Scan for the cell matching the given text and deliver its (X, Y) coordinate at center. 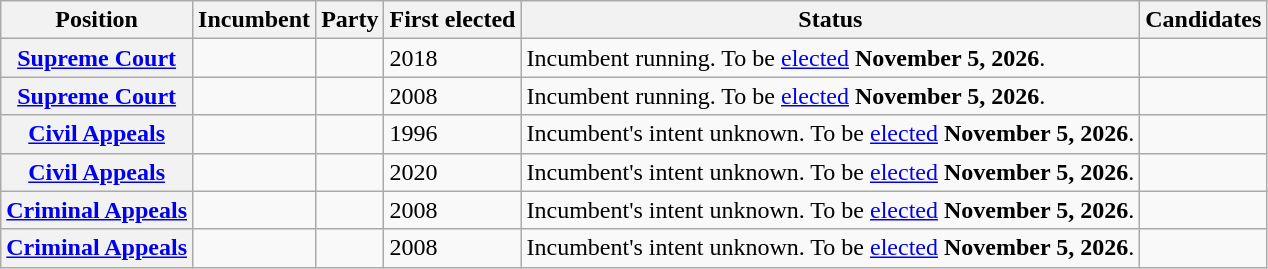
Status (830, 20)
1996 (452, 134)
Position (97, 20)
Incumbent (254, 20)
2020 (452, 172)
2018 (452, 58)
Candidates (1204, 20)
First elected (452, 20)
Party (350, 20)
